Detect which cell encompasses the target text, then output its [X, Y] center coordinate. 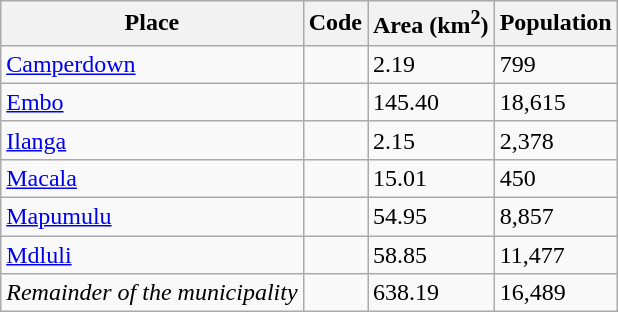
18,615 [556, 102]
Embo [152, 102]
Camperdown [152, 64]
Macala [152, 178]
799 [556, 64]
Code [335, 24]
Place [152, 24]
638.19 [432, 293]
Remainder of the municipality [152, 293]
Ilanga [152, 140]
145.40 [432, 102]
11,477 [556, 255]
Area (km2) [432, 24]
Mdluli [152, 255]
Mapumulu [152, 217]
2,378 [556, 140]
2.15 [432, 140]
15.01 [432, 178]
2.19 [432, 64]
16,489 [556, 293]
Population [556, 24]
58.85 [432, 255]
450 [556, 178]
54.95 [432, 217]
8,857 [556, 217]
